Search for the cell housing the specified text and yield its (X, Y) center coordinate. 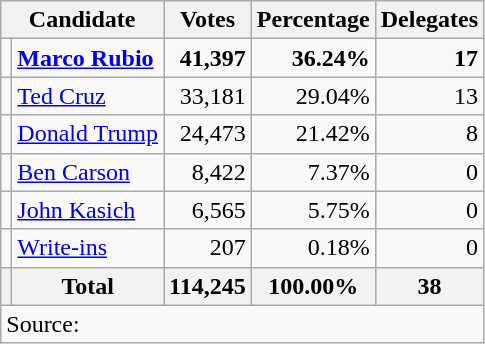
33,181 (208, 96)
100.00% (313, 286)
36.24% (313, 58)
13 (429, 96)
Ben Carson (88, 172)
Source: (242, 324)
Donald Trump (88, 134)
Write-ins (88, 248)
Delegates (429, 20)
7.37% (313, 172)
38 (429, 286)
29.04% (313, 96)
Ted Cruz (88, 96)
21.42% (313, 134)
17 (429, 58)
0.18% (313, 248)
Total (88, 286)
6,565 (208, 210)
41,397 (208, 58)
8 (429, 134)
8,422 (208, 172)
John Kasich (88, 210)
Candidate (82, 20)
5.75% (313, 210)
Percentage (313, 20)
114,245 (208, 286)
24,473 (208, 134)
Marco Rubio (88, 58)
207 (208, 248)
Votes (208, 20)
